From the cell containing the given text, extract its center point as (X, Y) coordinate. 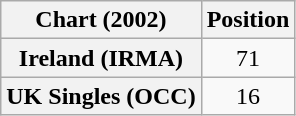
UK Singles (OCC) (101, 96)
71 (248, 58)
Ireland (IRMA) (101, 58)
16 (248, 96)
Position (248, 20)
Chart (2002) (101, 20)
